Output the [x, y] coordinate of the center of the cell containing the given text.  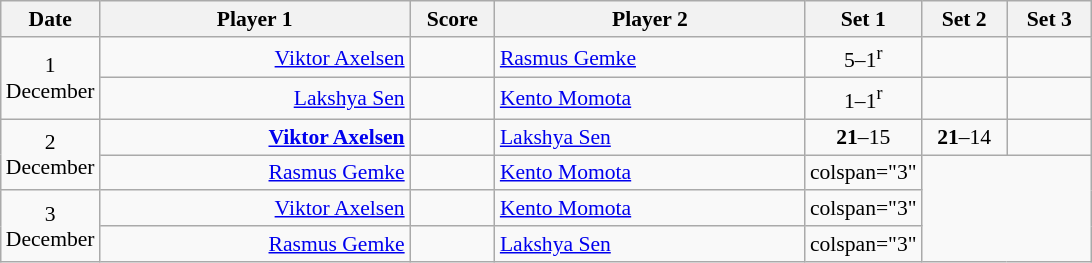
3 December [50, 226]
2 December [50, 154]
Player 2 [650, 19]
1–1r [864, 98]
1 December [50, 78]
Set 1 [864, 19]
Set 3 [1050, 19]
Score [452, 19]
Set 2 [964, 19]
Date [50, 19]
5–1r [864, 58]
Player 1 [255, 19]
21–15 [864, 137]
21–14 [964, 137]
